Provide the [x, y] coordinate of the cell's center where the given text is located.  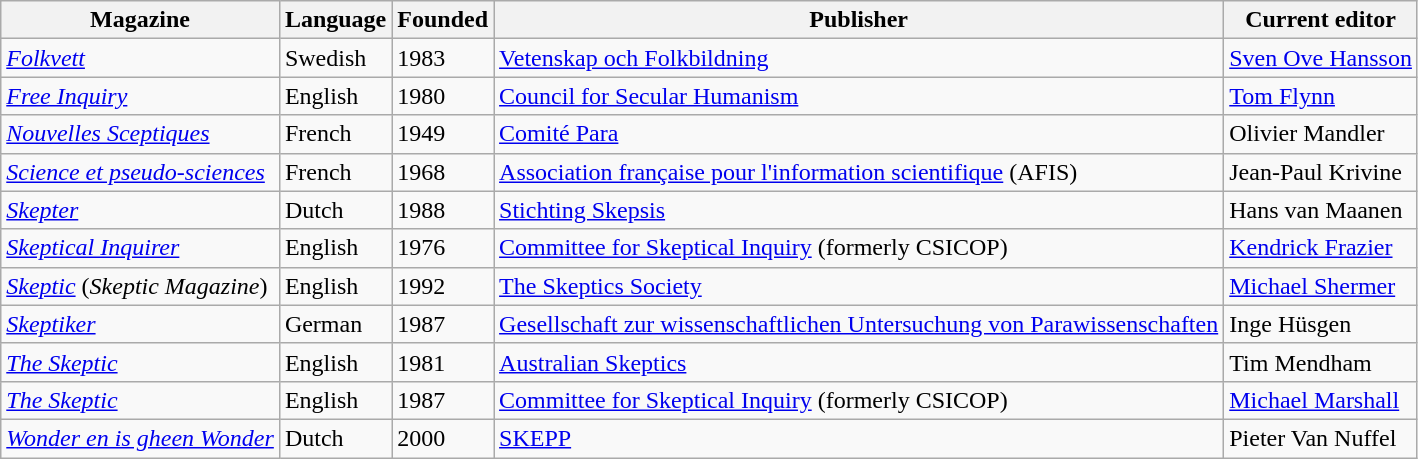
Tom Flynn [1321, 96]
Free Inquiry [140, 96]
1981 [443, 362]
Swedish [335, 58]
Gesellschaft zur wissenschaftlichen Untersuchung von Parawissenschaften [859, 324]
Publisher [859, 20]
Stichting Skepsis [859, 210]
1992 [443, 286]
Jean-Paul Krivine [1321, 172]
Comité Para [859, 134]
1980 [443, 96]
Olivier Mandler [1321, 134]
Current editor [1321, 20]
1988 [443, 210]
Magazine [140, 20]
Kendrick Frazier [1321, 248]
Hans van Maanen [1321, 210]
Tim Mendham [1321, 362]
Skepter [140, 210]
Skeptical Inquirer [140, 248]
Wonder en is gheen Wonder [140, 438]
Skeptic (Skeptic Magazine) [140, 286]
Australian Skeptics [859, 362]
2000 [443, 438]
Michael Marshall [1321, 400]
SKEPP [859, 438]
1968 [443, 172]
Language [335, 20]
1949 [443, 134]
German [335, 324]
Michael Shermer [1321, 286]
Skeptiker [140, 324]
Association française pour l'information scientifique (AFIS) [859, 172]
1983 [443, 58]
Council for Secular Humanism [859, 96]
Science et pseudo-sciences [140, 172]
Founded [443, 20]
Vetenskap och Folkbildning [859, 58]
1976 [443, 248]
Inge Hüsgen [1321, 324]
The Skeptics Society [859, 286]
Sven Ove Hansson [1321, 58]
Folkvett [140, 58]
Nouvelles Sceptiques [140, 134]
Pieter Van Nuffel [1321, 438]
